For the text-containing cell, return its midpoint in (X, Y) coordinate format. 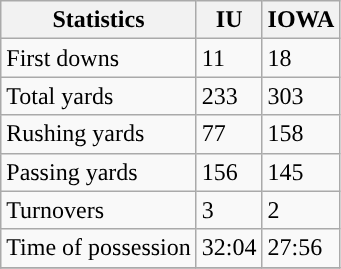
145 (301, 172)
11 (229, 58)
27:56 (301, 248)
233 (229, 96)
Passing yards (99, 172)
156 (229, 172)
303 (301, 96)
First downs (99, 58)
Time of possession (99, 248)
Total yards (99, 96)
158 (301, 134)
IU (229, 20)
IOWA (301, 20)
77 (229, 134)
Rushing yards (99, 134)
2 (301, 210)
18 (301, 58)
Turnovers (99, 210)
3 (229, 210)
Statistics (99, 20)
32:04 (229, 248)
